Search for the cell housing the specified text and yield its (X, Y) center coordinate. 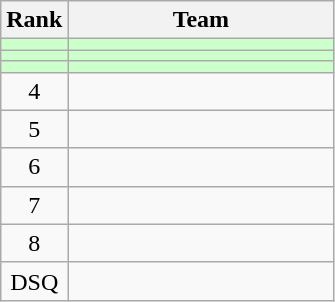
Rank (34, 20)
Team (201, 20)
4 (34, 91)
7 (34, 205)
6 (34, 167)
DSQ (34, 281)
5 (34, 129)
8 (34, 243)
